Provide the (x, y) coordinate of the cell's center where the given text is located.  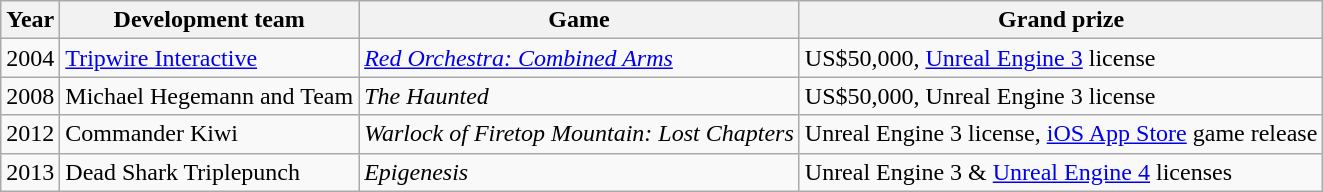
Warlock of Firetop Mountain: Lost Chapters (580, 134)
Commander Kiwi (210, 134)
2013 (30, 172)
The Haunted (580, 96)
Michael Hegemann and Team (210, 96)
Tripwire Interactive (210, 58)
Red Orchestra: Combined Arms (580, 58)
2004 (30, 58)
Unreal Engine 3 & Unreal Engine 4 licenses (1061, 172)
2012 (30, 134)
Epigenesis (580, 172)
Unreal Engine 3 license, iOS App Store game release (1061, 134)
2008 (30, 96)
Grand prize (1061, 20)
Dead Shark Triplepunch (210, 172)
Development team (210, 20)
Year (30, 20)
Game (580, 20)
